Extract the [X, Y] coordinate from the center of the cell holding the provided text.  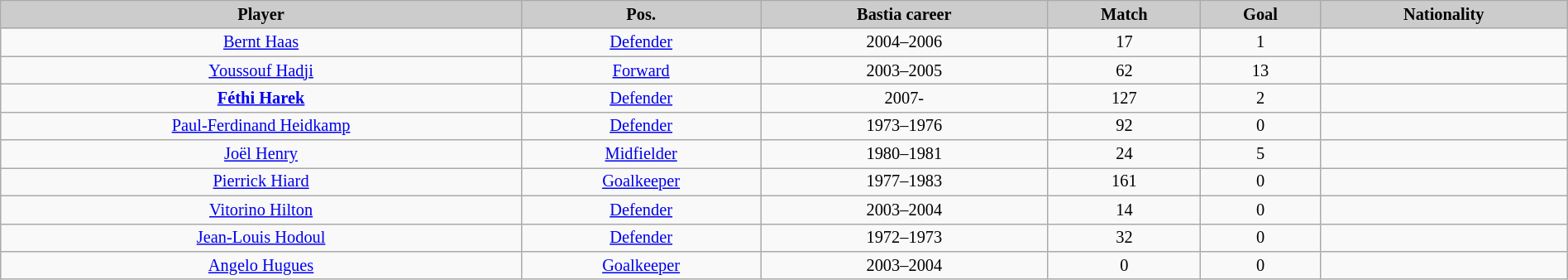
14 [1125, 210]
Paul-Ferdinand Heidkamp [261, 126]
2007- [905, 98]
1980–1981 [905, 154]
5 [1260, 154]
Youssouf Hadji [261, 70]
Match [1125, 14]
Forward [640, 70]
17 [1125, 42]
1 [1260, 42]
2003–2005 [905, 70]
92 [1125, 126]
Player [261, 14]
62 [1125, 70]
Bastia career [905, 14]
Vitorino Hilton [261, 210]
161 [1125, 181]
Pierrick Hiard [261, 181]
Joël Henry [261, 154]
1973–1976 [905, 126]
32 [1125, 238]
Jean-Louis Hodoul [261, 238]
1972–1973 [905, 238]
Pos. [640, 14]
Bernt Haas [261, 42]
2004–2006 [905, 42]
Nationality [1444, 14]
Goal [1260, 14]
24 [1125, 154]
13 [1260, 70]
Midfielder [640, 154]
Féthi Harek [261, 98]
Angelo Hugues [261, 265]
2 [1260, 98]
1977–1983 [905, 181]
127 [1125, 98]
